Output the [X, Y] coordinate of the center of the cell containing the given text.  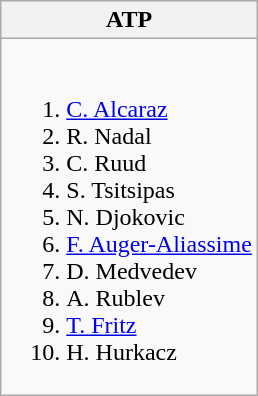
ATP [130, 20]
C. Alcaraz R. Nadal C. Ruud S. Tsitsipas N. Djokovic F. Auger-Aliassime D. Medvedev A. Rublev T. Fritz H. Hurkacz [130, 217]
